Return [X, Y] of the center of cell containing provided text 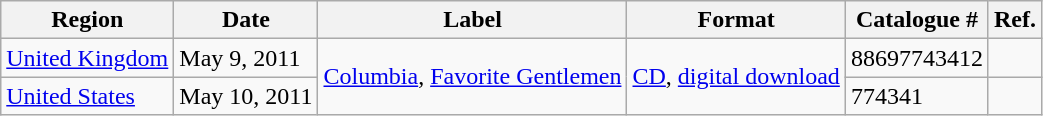
Format [736, 20]
United States [88, 96]
CD, digital download [736, 77]
Label [472, 20]
Region [88, 20]
May 9, 2011 [246, 58]
Date [246, 20]
88697743412 [916, 58]
Catalogue # [916, 20]
May 10, 2011 [246, 96]
Columbia, Favorite Gentlemen [472, 77]
United Kingdom [88, 58]
774341 [916, 96]
Ref. [1014, 20]
